Locate the cell with the specified text and output its [x, y] center coordinate. 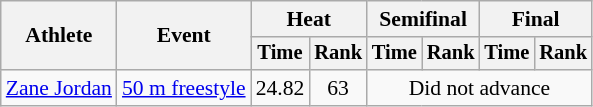
Final [535, 19]
Did not advance [480, 88]
Heat [309, 19]
Event [184, 36]
63 [338, 88]
Athlete [59, 36]
24.82 [280, 88]
50 m freestyle [184, 88]
Zane Jordan [59, 88]
Semifinal [423, 19]
